Output the [x, y] coordinate of the center of the cell containing the given text.  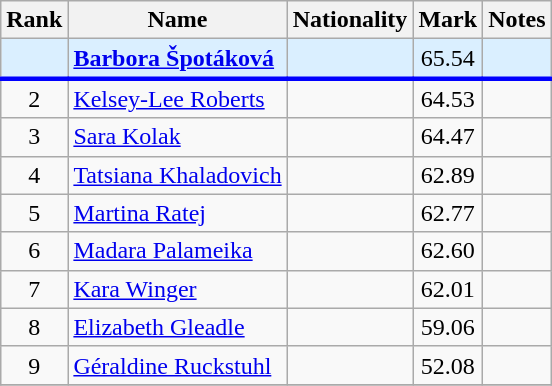
64.47 [448, 137]
Notes [517, 20]
Tatsiana Khaladovich [178, 175]
7 [34, 289]
2 [34, 98]
Martina Ratej [178, 213]
3 [34, 137]
Mark [448, 20]
Rank [34, 20]
Sara Kolak [178, 137]
9 [34, 365]
62.60 [448, 251]
Elizabeth Gleadle [178, 327]
Kara Winger [178, 289]
Madara Palameika [178, 251]
65.54 [448, 59]
59.06 [448, 327]
4 [34, 175]
62.77 [448, 213]
5 [34, 213]
8 [34, 327]
Name [178, 20]
64.53 [448, 98]
Barbora Špotáková [178, 59]
Nationality [350, 20]
Géraldine Ruckstuhl [178, 365]
62.01 [448, 289]
62.89 [448, 175]
52.08 [448, 365]
6 [34, 251]
Kelsey-Lee Roberts [178, 98]
